Search for the cell housing the specified text and yield its (x, y) center coordinate. 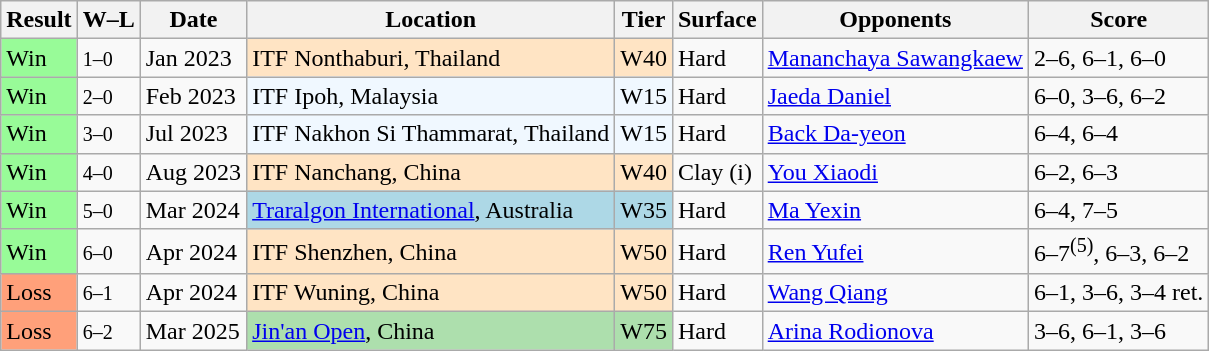
4–0 (108, 172)
Jin'an Open, China (431, 331)
Traralgon International, Australia (431, 210)
W35 (644, 210)
6–0 (108, 252)
2–6, 6–1, 6–0 (1118, 58)
Back Da-yeon (895, 134)
6–2 (108, 331)
Surface (717, 20)
Opponents (895, 20)
Tier (644, 20)
6–7(5), 6–3, 6–2 (1118, 252)
6–1 (108, 293)
Ren Yufei (895, 252)
6–0, 3–6, 6–2 (1118, 96)
Arina Rodionova (895, 331)
1–0 (108, 58)
ITF Wuning, China (431, 293)
Result (39, 20)
Mananchaya Sawangkaew (895, 58)
W–L (108, 20)
Jan 2023 (193, 58)
ITF Nakhon Si Thammarat, Thailand (431, 134)
ITF Shenzhen, China (431, 252)
Clay (i) (717, 172)
5–0 (108, 210)
Mar 2024 (193, 210)
Score (1118, 20)
ITF Ipoh, Malaysia (431, 96)
3–0 (108, 134)
Jul 2023 (193, 134)
2–0 (108, 96)
6–2, 6–3 (1118, 172)
W75 (644, 331)
Aug 2023 (193, 172)
6–1, 3–6, 3–4 ret. (1118, 293)
Wang Qiang (895, 293)
ITF Nonthaburi, Thailand (431, 58)
6–4, 6–4 (1118, 134)
3–6, 6–1, 3–6 (1118, 331)
Mar 2025 (193, 331)
Feb 2023 (193, 96)
You Xiaodi (895, 172)
Location (431, 20)
6–4, 7–5 (1118, 210)
Ma Yexin (895, 210)
ITF Nanchang, China (431, 172)
Jaeda Daniel (895, 96)
Date (193, 20)
